Find where the given text appears and provide that cell's center as [x, y] coordinate. 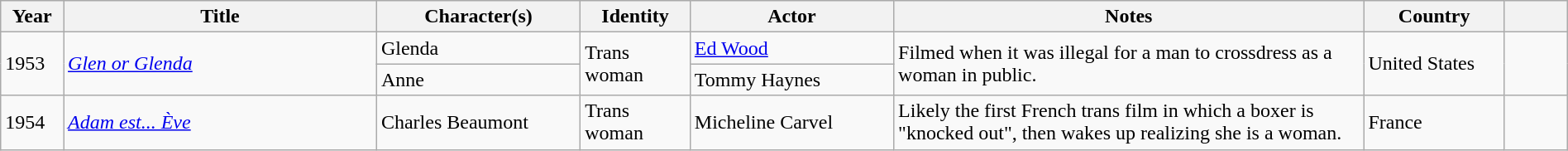
1953 [32, 64]
Actor [791, 17]
Year [32, 17]
United States [1434, 64]
Filmed when it was illegal for a man to crossdress as a woman in public. [1129, 64]
Adam est... Ève [220, 123]
Anne [478, 80]
Country [1434, 17]
Glen or Glenda [220, 64]
Charles Beaumont [478, 123]
Tommy Haynes [791, 80]
Character(s) [478, 17]
Notes [1129, 17]
Likely the first French trans film in which a boxer is "knocked out", then wakes up realizing she is a woman. [1129, 123]
Ed Wood [791, 48]
France [1434, 123]
Title [220, 17]
Glenda [478, 48]
1954 [32, 123]
Identity [635, 17]
Micheline Carvel [791, 123]
